Pinpoint the cell where the given text exists, returning its (X, Y) midpoint coordinate. 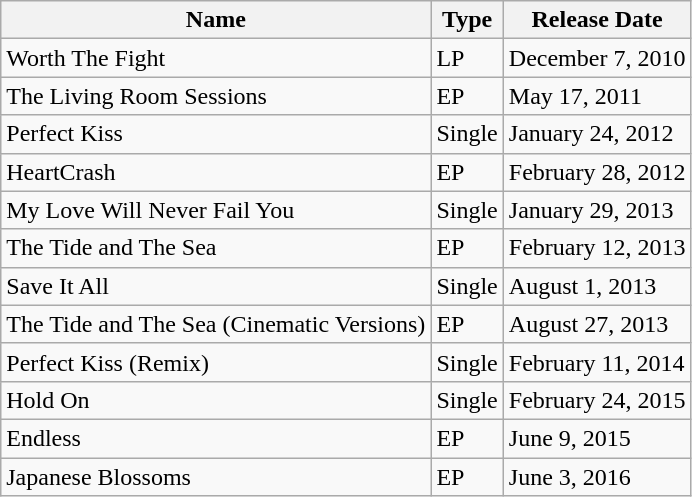
The Tide and The Sea (Cinematic Versions) (216, 324)
Release Date (597, 20)
Type (467, 20)
August 1, 2013 (597, 286)
The Tide and The Sea (216, 248)
August 27, 2013 (597, 324)
May 17, 2011 (597, 96)
Name (216, 20)
Worth The Fight (216, 58)
February 12, 2013 (597, 248)
Save It All (216, 286)
February 28, 2012 (597, 172)
HeartCrash (216, 172)
June 9, 2015 (597, 438)
December 7, 2010 (597, 58)
Hold On (216, 400)
January 29, 2013 (597, 210)
The Living Room Sessions (216, 96)
February 11, 2014 (597, 362)
June 3, 2016 (597, 477)
My Love Will Never Fail You (216, 210)
Endless (216, 438)
LP (467, 58)
February 24, 2015 (597, 400)
Perfect Kiss (216, 134)
January 24, 2012 (597, 134)
Perfect Kiss (Remix) (216, 362)
Japanese Blossoms (216, 477)
